Output the [X, Y] coordinate of the center of the cell containing the given text.  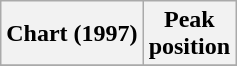
Chart (1997) [72, 34]
Peakposition [189, 34]
